Return the (x, y) coordinate for the center point of the cell that contains the specified text.  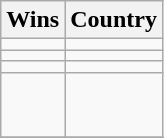
Country (114, 20)
Wins (33, 20)
